Return (X, Y) of the center of cell containing provided text 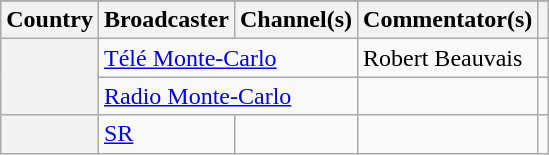
Country (50, 20)
Robert Beauvais (448, 58)
Radio Monte-Carlo (228, 96)
SR (166, 134)
Télé Monte-Carlo (228, 58)
Channel(s) (296, 20)
Commentator(s) (448, 20)
Broadcaster (166, 20)
